Identify which cell holds the provided text, then report its (X, Y) central coordinate. 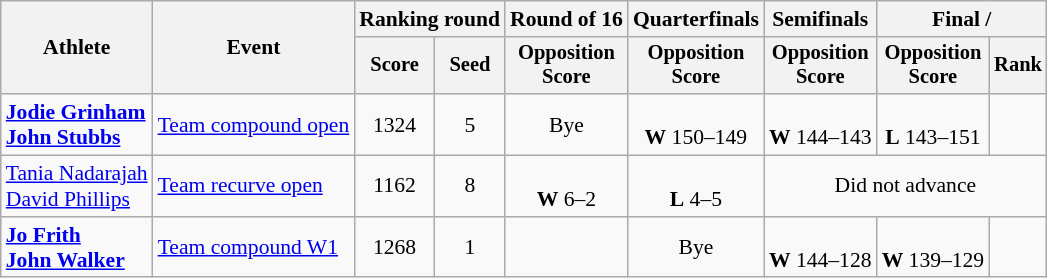
Team recurve open (254, 186)
Did not advance (906, 186)
Team compound W1 (254, 248)
W 139–129 (934, 248)
Event (254, 48)
Score (394, 66)
W 144–143 (820, 124)
W 144–128 (820, 248)
1324 (394, 124)
Seed (470, 66)
Tania NadarajahDavid Phillips (77, 186)
Rank (1018, 66)
1 (470, 248)
Round of 16 (566, 19)
1268 (394, 248)
Athlete (77, 48)
Semifinals (820, 19)
Jo FrithJohn Walker (77, 248)
W 6–2 (566, 186)
8 (470, 186)
Team compound open (254, 124)
L 143–151 (934, 124)
Ranking round (430, 19)
L 4–5 (696, 186)
Jodie GrinhamJohn Stubbs (77, 124)
5 (470, 124)
W 150–149 (696, 124)
Quarterfinals (696, 19)
1162 (394, 186)
Final / (962, 19)
